Output the (X, Y) coordinate of the center of the cell containing the given text.  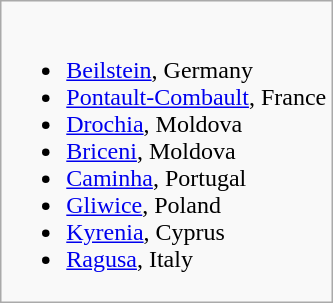
Beilstein, Germany Pontault-Combault, France Drochia, Moldova Briceni, Moldova Caminha, Portugal Gliwice, Poland Kyrenia, Cyprus Ragusa, Italy (166, 152)
